Identify which cell holds the provided text, then report its [X, Y] central coordinate. 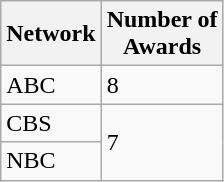
NBC [51, 161]
8 [162, 85]
ABC [51, 85]
7 [162, 142]
Number ofAwards [162, 34]
Network [51, 34]
CBS [51, 123]
